Identify which cell holds the provided text, then report its (x, y) central coordinate. 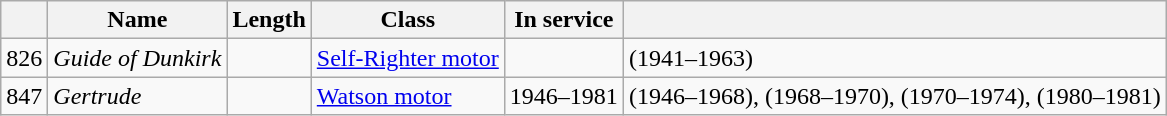
Self-Righter motor (408, 58)
Guide of Dunkirk (138, 58)
(1946–1968), (1968–1970), (1970–1974), (1980–1981) (894, 96)
Length (269, 20)
In service (564, 20)
847 (24, 96)
Class (408, 20)
Watson motor (408, 96)
Name (138, 20)
Gertrude (138, 96)
(1941–1963) (894, 58)
826 (24, 58)
1946–1981 (564, 96)
